From the cell containing the given text, extract its center point as (X, Y) coordinate. 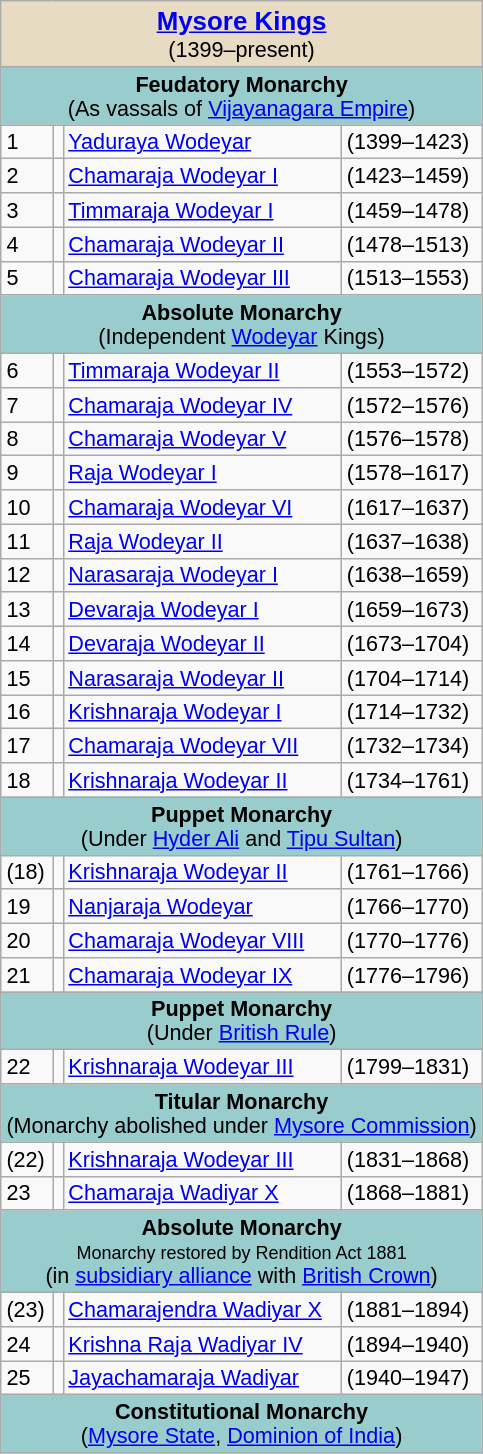
Krishnaraja Wodeyar I (202, 711)
Nanjaraja Wodeyar (202, 906)
(1761–1766) (412, 872)
17 (26, 746)
(22) (26, 1159)
(1766–1770) (412, 906)
6 (26, 370)
(1894–1940) (412, 1343)
Feudatory Monarchy(As vassals of Vijayanagara Empire) (241, 95)
(1704–1714) (412, 677)
(1578–1617) (412, 473)
(1576–1578) (412, 439)
Absolute Monarchy(Independent Wodeyar Kings) (241, 324)
18 (26, 780)
(1617–1637) (412, 507)
(1881–1894) (412, 1309)
19 (26, 906)
Puppet Monarchy(Under Hyder Ali and Tipu Sultan) (241, 826)
12 (26, 575)
Chamaraja Wodeyar V (202, 439)
10 (26, 507)
(18) (26, 872)
(1399–1423) (412, 141)
Narasaraja Wodeyar II (202, 677)
Timmaraja Wodeyar I (202, 210)
(23) (26, 1309)
(1770–1776) (412, 940)
(1734–1761) (412, 780)
Chamaraja Wodeyar III (202, 278)
Raja Wodeyar I (202, 473)
(1714–1732) (412, 711)
(1868–1881) (412, 1193)
(1478–1513) (412, 244)
Chamaraja Wodeyar IV (202, 404)
Titular Monarchy(Monarchy abolished under Mysore Commission) (241, 1113)
Raja Wodeyar II (202, 541)
(1423–1459) (412, 176)
Krishna Raja Wadiyar IV (202, 1343)
Chamaraja Wodeyar VI (202, 507)
2 (26, 176)
Devaraja Wodeyar I (202, 609)
(1940–1947) (412, 1377)
Chamaraja Wodeyar VII (202, 746)
Mysore Kings(1399–present) (241, 34)
Absolute MonarchyMonarchy restored by Rendition Act 1881(in subsidiary alliance with British Crown) (241, 1251)
1 (26, 141)
(1831–1868) (412, 1159)
Chamaraja Wodeyar VIII (202, 940)
(1572–1576) (412, 404)
(1776–1796) (412, 974)
9 (26, 473)
Chamaraja Wodeyar II (202, 244)
16 (26, 711)
15 (26, 677)
7 (26, 404)
20 (26, 940)
Narasaraja Wodeyar I (202, 575)
(1659–1673) (412, 609)
(1553–1572) (412, 370)
Jayachamaraja Wadiyar (202, 1377)
(1732–1734) (412, 746)
(1637–1638) (412, 541)
Chamarajendra Wadiyar X (202, 1309)
Constitutional Monarchy (Mysore State, Dominion of India) (241, 1424)
Devaraja Wodeyar II (202, 643)
(1799–1831) (412, 1067)
24 (26, 1343)
(1638–1659) (412, 575)
Chamaraja Wodeyar I (202, 176)
(1673–1704) (412, 643)
8 (26, 439)
(1459–1478) (412, 210)
5 (26, 278)
Puppet Monarchy(Under British Rule) (241, 1021)
Chamaraja Wadiyar X (202, 1193)
22 (26, 1067)
14 (26, 643)
13 (26, 609)
Chamaraja Wodeyar IX (202, 974)
Yaduraya Wodeyar (202, 141)
3 (26, 210)
25 (26, 1377)
4 (26, 244)
21 (26, 974)
11 (26, 541)
23 (26, 1193)
(1513–1553) (412, 278)
Timmaraja Wodeyar II (202, 370)
